Detect which cell encompasses the target text, then output its [x, y] center coordinate. 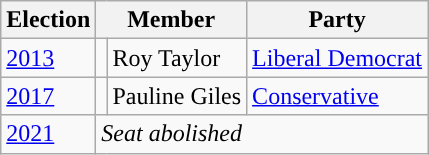
Pauline Giles [177, 96]
2021 [48, 134]
2013 [48, 58]
2017 [48, 96]
Liberal Democrat [338, 58]
Election [48, 20]
Seat abolished [262, 134]
Member [172, 20]
Roy Taylor [177, 58]
Party [338, 20]
Conservative [338, 96]
